Provide the (X, Y) coordinate of the cell's center where the given text is located.  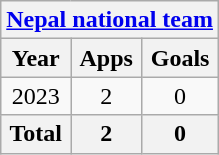
Goals (180, 58)
Nepal national team (110, 20)
Year (36, 58)
2023 (36, 96)
Total (36, 134)
Apps (106, 58)
